For the text-containing cell, return its midpoint in [X, Y] coordinate format. 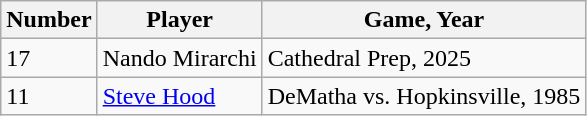
17 [49, 58]
Steve Hood [180, 96]
11 [49, 96]
DeMatha vs. Hopkinsville, 1985 [424, 96]
Player [180, 20]
Nando Mirarchi [180, 58]
Game, Year [424, 20]
Cathedral Prep, 2025 [424, 58]
Number [49, 20]
